Extract the (X, Y) coordinate from the center of the cell holding the provided text.  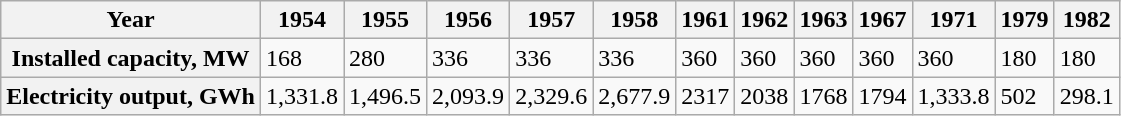
2,329.6 (552, 96)
168 (302, 58)
1957 (552, 20)
280 (386, 58)
1955 (386, 20)
1979 (1024, 20)
1768 (824, 96)
1971 (954, 20)
502 (1024, 96)
1967 (882, 20)
1963 (824, 20)
2,677.9 (634, 96)
1956 (468, 20)
2,093.9 (468, 96)
1961 (706, 20)
298.1 (1086, 96)
2317 (706, 96)
1,333.8 (954, 96)
Year (131, 20)
1954 (302, 20)
1962 (764, 20)
1794 (882, 96)
Electricity output, GWh (131, 96)
2038 (764, 96)
1982 (1086, 20)
1958 (634, 20)
Installed capacity, MW (131, 58)
1,496.5 (386, 96)
1,331.8 (302, 96)
